Return (x, y) of the center of cell containing provided text 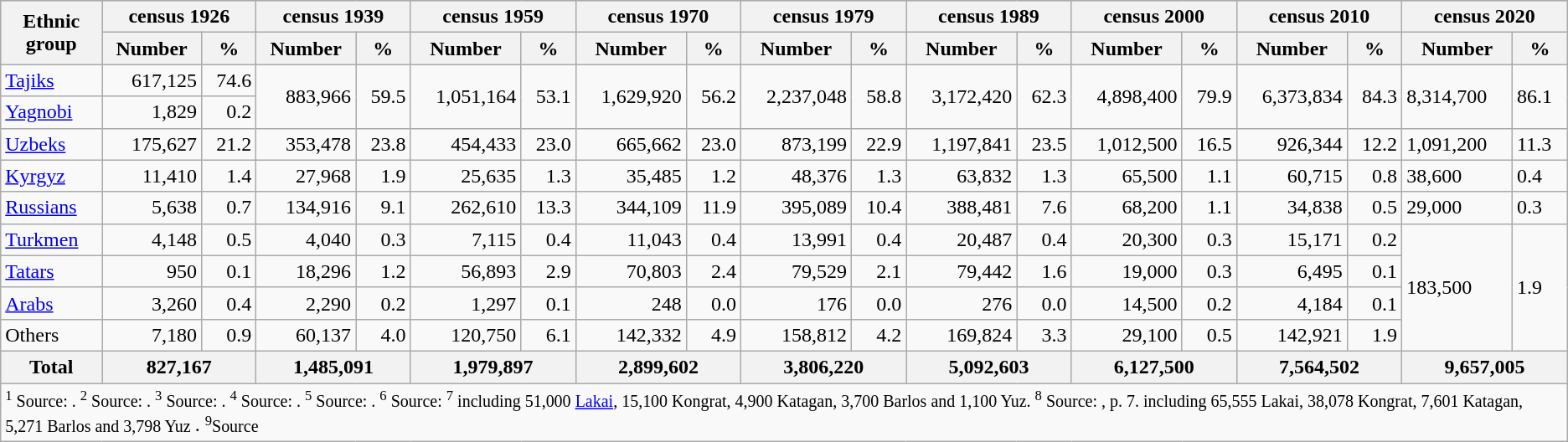
70,803 (631, 271)
1,051,164 (466, 96)
16.5 (1210, 144)
4,040 (307, 239)
Turkmen (52, 239)
59.5 (384, 96)
13.3 (548, 208)
7,115 (466, 239)
Arabs (52, 303)
1,091,200 (1457, 144)
5,092,603 (988, 367)
23.8 (384, 144)
1,297 (466, 303)
Russians (52, 208)
Others (52, 335)
0.9 (228, 335)
2.9 (548, 271)
4.0 (384, 335)
14,500 (1127, 303)
3,806,220 (824, 367)
2,899,602 (658, 367)
79.9 (1210, 96)
11,043 (631, 239)
Kyrgyz (52, 176)
Tajiks (52, 80)
183,500 (1457, 287)
388,481 (962, 208)
census 1979 (824, 17)
census 1939 (333, 17)
86.1 (1540, 96)
7,564,502 (1318, 367)
Uzbeks (52, 144)
926,344 (1292, 144)
248 (631, 303)
Total (52, 367)
29,100 (1127, 335)
10.4 (878, 208)
60,715 (1292, 176)
142,921 (1292, 335)
11.9 (714, 208)
8,314,700 (1457, 96)
0.7 (228, 208)
79,529 (797, 271)
1,012,500 (1127, 144)
56,893 (466, 271)
56.2 (714, 96)
454,433 (466, 144)
census 1926 (179, 17)
60,137 (307, 335)
1,629,920 (631, 96)
6.1 (548, 335)
827,167 (179, 367)
7,180 (152, 335)
169,824 (962, 335)
665,662 (631, 144)
79,442 (962, 271)
Ethnicgroup (52, 33)
9.1 (384, 208)
262,610 (466, 208)
48,376 (797, 176)
20,300 (1127, 239)
65,500 (1127, 176)
62.3 (1044, 96)
74.6 (228, 80)
25,635 (466, 176)
395,089 (797, 208)
2.4 (714, 271)
3.3 (1044, 335)
census 1989 (988, 17)
7.6 (1044, 208)
6,127,500 (1154, 367)
63,832 (962, 176)
276 (962, 303)
0.8 (1374, 176)
22.9 (878, 144)
census 1959 (493, 17)
4.2 (878, 335)
84.3 (1374, 96)
18,296 (307, 271)
344,109 (631, 208)
census 1970 (658, 17)
35,485 (631, 176)
census 2000 (1154, 17)
2.1 (878, 271)
58.8 (878, 96)
1.4 (228, 176)
3,260 (152, 303)
175,627 (152, 144)
5,638 (152, 208)
1,197,841 (962, 144)
38,600 (1457, 176)
68,200 (1127, 208)
34,838 (1292, 208)
617,125 (152, 80)
4,184 (1292, 303)
4,898,400 (1127, 96)
883,966 (307, 96)
20,487 (962, 239)
2,237,048 (797, 96)
19,000 (1127, 271)
142,332 (631, 335)
950 (152, 271)
Tatars (52, 271)
53.1 (548, 96)
2,290 (307, 303)
1.6 (1044, 271)
27,968 (307, 176)
1,485,091 (333, 367)
134,916 (307, 208)
4.9 (714, 335)
21.2 (228, 144)
1,979,897 (493, 367)
6,495 (1292, 271)
9,657,005 (1485, 367)
158,812 (797, 335)
11,410 (152, 176)
15,171 (1292, 239)
6,373,834 (1292, 96)
1,829 (152, 112)
11.3 (1540, 144)
census 2010 (1318, 17)
23.5 (1044, 144)
353,478 (307, 144)
12.2 (1374, 144)
Yagnobi (52, 112)
census 2020 (1485, 17)
13,991 (797, 239)
176 (797, 303)
120,750 (466, 335)
873,199 (797, 144)
3,172,420 (962, 96)
29,000 (1457, 208)
4,148 (152, 239)
